Scan for the cell matching the given text and deliver its [x, y] coordinate at center. 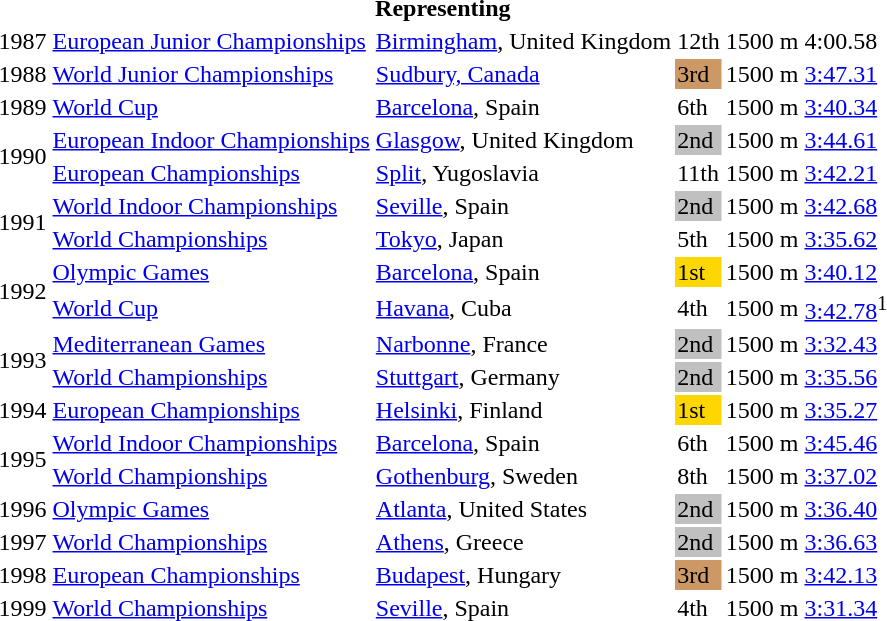
Tokyo, Japan [523, 239]
Stuttgart, Germany [523, 377]
Havana, Cuba [523, 308]
8th [699, 476]
World Junior Championships [211, 74]
Gothenburg, Sweden [523, 476]
European Indoor Championships [211, 140]
Birmingham, United Kingdom [523, 41]
European Junior Championships [211, 41]
Sudbury, Canada [523, 74]
4th [699, 308]
12th [699, 41]
Split, Yugoslavia [523, 173]
5th [699, 239]
Mediterranean Games [211, 344]
Narbonne, France [523, 344]
Glasgow, United Kingdom [523, 140]
Athens, Greece [523, 542]
Seville, Spain [523, 206]
Atlanta, United States [523, 509]
Helsinki, Finland [523, 410]
11th [699, 173]
Budapest, Hungary [523, 575]
